Return the (X, Y) coordinate for the center point of the cell that contains the specified text.  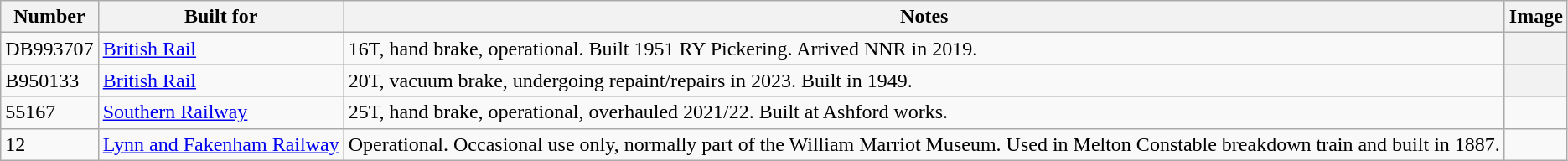
12 (49, 144)
Built for (221, 17)
55167 (49, 112)
DB993707 (49, 49)
16T, hand brake, operational. Built 1951 RY Pickering. Arrived NNR in 2019. (924, 49)
Operational. Occasional use only, normally part of the William Marriot Museum. Used in Melton Constable breakdown train and built in 1887. (924, 144)
Notes (924, 17)
Image (1535, 17)
25T, hand brake, operational, overhauled 2021/22. Built at Ashford works. (924, 112)
20T, vacuum brake, undergoing repaint/repairs in 2023. Built in 1949. (924, 80)
Number (49, 17)
Southern Railway (221, 112)
Lynn and Fakenham Railway (221, 144)
B950133 (49, 80)
